Return the [x, y] coordinate for the center point of the cell that contains the specified text.  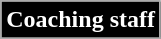
Coaching staff [81, 20]
